Provide the (X, Y) coordinate of the cell's center where the given text is located.  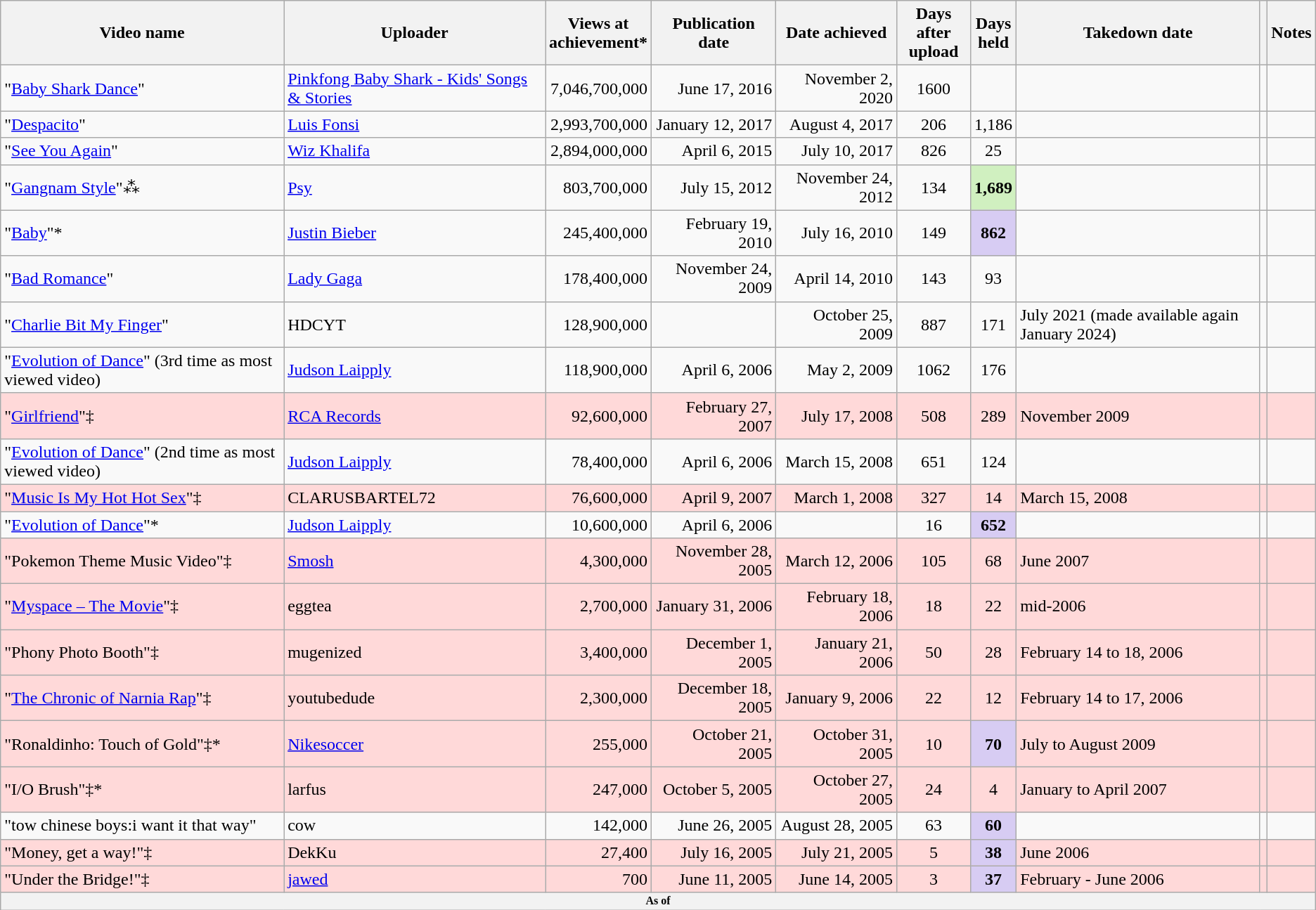
mugenized (415, 652)
January 9, 2006 (837, 698)
Video name (142, 33)
June 14, 2005 (837, 879)
February 19, 2010 (714, 233)
Luis Fonsi (415, 124)
63 (934, 826)
862 (994, 233)
118,900,000 (599, 370)
176 (994, 370)
"Evolution of Dance" (3rd time as most viewed video) (142, 370)
June 2007 (1138, 561)
"Evolution of Dance" (2nd time as most viewed video) (142, 461)
Nikesoccer (415, 743)
27,400 (599, 852)
November 24, 2009 (714, 278)
October 31, 2005 (837, 743)
"Money, get a way!"‡ (142, 852)
327 (934, 498)
April 14, 2010 (837, 278)
178,400,000 (599, 278)
youtubedude (415, 698)
jawed (415, 879)
38 (994, 852)
mid-2006 (1138, 607)
"Gangnam Style"⁂ (142, 187)
May 2, 2009 (837, 370)
124 (994, 461)
July 2021 (made available again January 2024) (1138, 325)
142,000 (599, 826)
February 27, 2007 (714, 416)
December 1, 2005 (714, 652)
Pinkfong Baby Shark - Kids' Songs & Stories (415, 89)
October 5, 2005 (714, 790)
16 (934, 525)
171 (994, 325)
"Charlie Bit My Finger" (142, 325)
October 21, 2005 (714, 743)
August 28, 2005 (837, 826)
105 (934, 561)
245,400,000 (599, 233)
Publication date (714, 33)
3 (934, 879)
October 27, 2005 (837, 790)
2,300,000 (599, 698)
November 2009 (1138, 416)
Daysheld (994, 33)
July 16, 2005 (714, 852)
November 24, 2012 (837, 187)
Psy (415, 187)
508 (934, 416)
7,046,700,000 (599, 89)
128,900,000 (599, 325)
January 12, 2017 (714, 124)
Days afterupload (934, 33)
January 21, 2006 (837, 652)
April 6, 2015 (714, 151)
"tow chinese boys:i want it that way" (142, 826)
3,400,000 (599, 652)
June 2006 (1138, 852)
RCA Records (415, 416)
"Despacito" (142, 124)
eggtea (415, 607)
Smosh (415, 561)
July 17, 2008 (837, 416)
10,600,000 (599, 525)
4,300,000 (599, 561)
92,600,000 (599, 416)
5 (934, 852)
Views atachievement* (599, 33)
803,700,000 (599, 187)
November 28, 2005 (714, 561)
larfus (415, 790)
1,689 (994, 187)
Notes (1291, 33)
"Baby Shark Dance" (142, 89)
"Pokemon Theme Music Video"‡ (142, 561)
18 (934, 607)
28 (994, 652)
July 16, 2010 (837, 233)
"Phony Photo Booth"‡ (142, 652)
March 12, 2006 (837, 561)
206 (934, 124)
Takedown date (1138, 33)
Justin Bieber (415, 233)
1600 (934, 89)
"Myspace – The Movie"‡ (142, 607)
"Evolution of Dance"* (142, 525)
July to August 2009 (1138, 743)
July 15, 2012 (714, 187)
70 (994, 743)
As of (658, 901)
February 14 to 18, 2006 (1138, 652)
January to April 2007 (1138, 790)
37 (994, 879)
700 (599, 879)
April 9, 2007 (714, 498)
1062 (934, 370)
March 1, 2008 (837, 498)
"Girlfriend"‡ (142, 416)
June 11, 2005 (714, 879)
2,894,000,000 (599, 151)
143 (934, 278)
2,700,000 (599, 607)
February 18, 2006 (837, 607)
June 17, 2016 (714, 89)
10 (934, 743)
"Baby"* (142, 233)
4 (994, 790)
DekKu (415, 852)
June 26, 2005 (714, 826)
14 (994, 498)
76,600,000 (599, 498)
Uploader (415, 33)
50 (934, 652)
78,400,000 (599, 461)
"See You Again" (142, 151)
149 (934, 233)
"I/O Brush"‡* (142, 790)
1,186 (994, 124)
247,000 (599, 790)
"Bad Romance" (142, 278)
Wiz Khalifa (415, 151)
January 31, 2006 (714, 607)
652 (994, 525)
CLARUSBARTEL72 (415, 498)
68 (994, 561)
826 (934, 151)
12 (994, 698)
cow (415, 826)
651 (934, 461)
"Ronaldinho: Touch of Gold"‡* (142, 743)
289 (994, 416)
August 4, 2017 (837, 124)
887 (934, 325)
60 (994, 826)
255,000 (599, 743)
Date achieved (837, 33)
October 25, 2009 (837, 325)
July 21, 2005 (837, 852)
Lady Gaga (415, 278)
2,993,700,000 (599, 124)
134 (934, 187)
25 (994, 151)
"Under the Bridge!"‡ (142, 879)
24 (934, 790)
February - June 2006 (1138, 879)
"Music Is My Hot Hot Sex"‡ (142, 498)
"The Chronic of Narnia Rap"‡ (142, 698)
November 2, 2020 (837, 89)
93 (994, 278)
December 18, 2005 (714, 698)
HDCYT (415, 325)
February 14 to 17, 2006 (1138, 698)
July 10, 2017 (837, 151)
